Locate the cell with the specified text and output its (x, y) center coordinate. 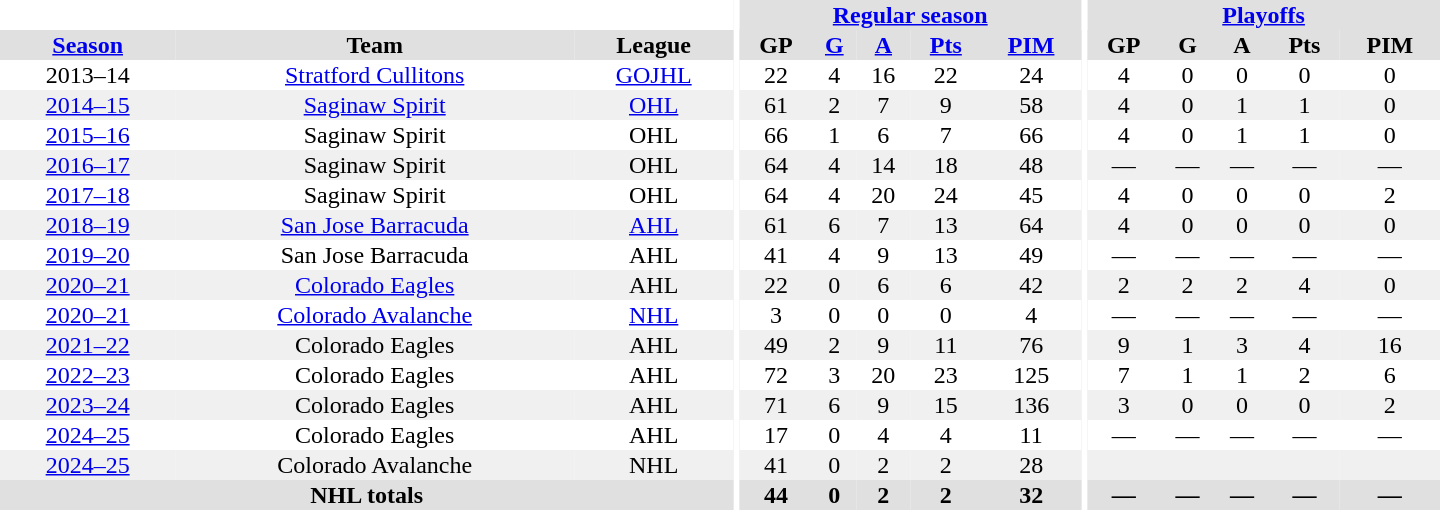
18 (946, 165)
17 (776, 435)
2013–14 (88, 75)
2019–20 (88, 255)
71 (776, 405)
28 (1031, 465)
2022–23 (88, 375)
32 (1031, 495)
NHL totals (366, 495)
2021–22 (88, 345)
58 (1031, 105)
48 (1031, 165)
2016–17 (88, 165)
72 (776, 375)
2017–18 (88, 195)
15 (946, 405)
136 (1031, 405)
45 (1031, 195)
42 (1031, 285)
Season (88, 45)
44 (776, 495)
Regular season (910, 15)
Team (374, 45)
14 (883, 165)
GOJHL (654, 75)
76 (1031, 345)
League (654, 45)
125 (1031, 375)
2015–16 (88, 135)
2018–19 (88, 225)
Stratford Cullitons (374, 75)
2014–15 (88, 105)
2023–24 (88, 405)
23 (946, 375)
Playoffs (1264, 15)
